Capture the cell that displays the provided text and extract its (x, y) central coordinate. 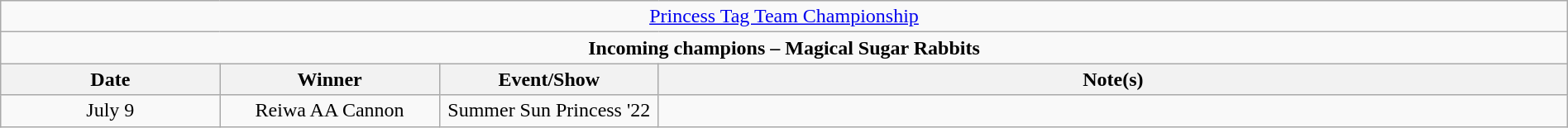
Event/Show (549, 79)
Winner (329, 79)
Note(s) (1113, 79)
July 9 (111, 111)
Summer Sun Princess '22 (549, 111)
Date (111, 79)
Princess Tag Team Championship (784, 17)
Incoming champions – Magical Sugar Rabbits (784, 48)
Reiwa AA Cannon (329, 111)
